Search for the cell housing the specified text and yield its [X, Y] center coordinate. 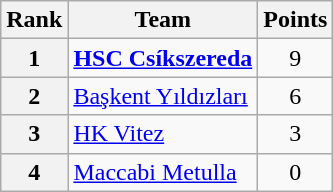
Team [163, 20]
4 [34, 172]
0 [296, 172]
HK Vitez [163, 134]
2 [34, 96]
Başkent Yıldızları [163, 96]
6 [296, 96]
9 [296, 58]
1 [34, 58]
Points [296, 20]
Maccabi Metulla [163, 172]
Rank [34, 20]
HSC Csíkszereda [163, 58]
